Return the [X, Y] coordinate for the center point of the cell that contains the specified text.  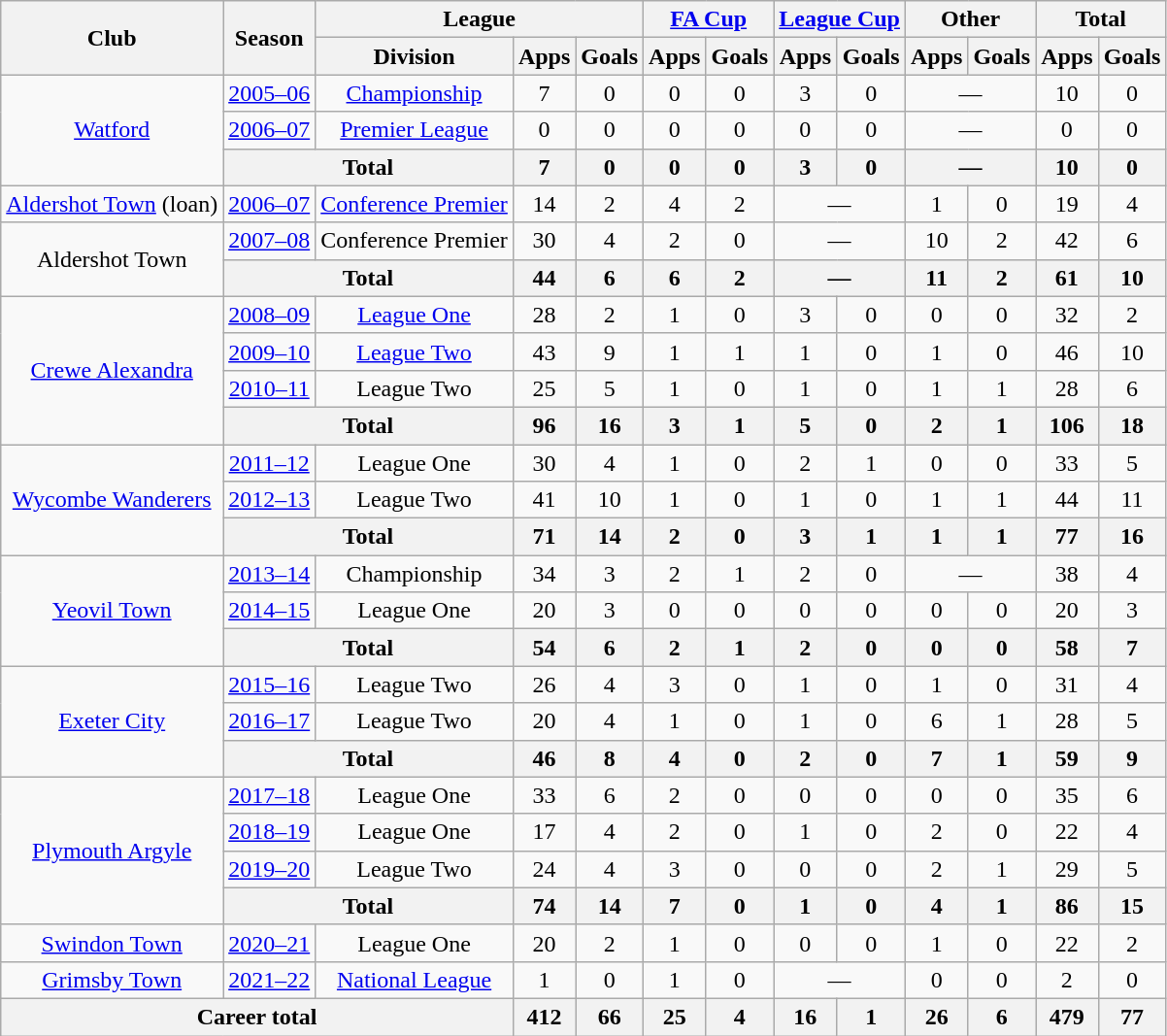
58 [1067, 648]
Crewe Alexandra [113, 370]
2017–18 [270, 795]
Grimsby Town [113, 980]
Exeter City [113, 721]
2015–16 [270, 685]
2009–10 [270, 351]
Career total [257, 1017]
19 [1067, 204]
8 [610, 758]
43 [544, 351]
29 [1067, 869]
2011–12 [270, 463]
Plymouth Argyle [113, 851]
2012–13 [270, 500]
2013–14 [270, 574]
Watford [113, 130]
2010–11 [270, 388]
71 [544, 537]
2008–09 [270, 315]
412 [544, 1017]
479 [1067, 1017]
42 [1067, 241]
2016–17 [270, 721]
Aldershot Town (loan) [113, 204]
54 [544, 648]
Wycombe Wanderers [113, 500]
32 [1067, 315]
2019–20 [270, 869]
Swindon Town [113, 943]
61 [1067, 278]
National League [415, 980]
FA Cup [709, 19]
Club [113, 38]
2005–06 [270, 93]
24 [544, 869]
96 [544, 425]
Aldershot Town [113, 259]
Premier League [415, 130]
35 [1067, 795]
2021–22 [270, 980]
League [480, 19]
2007–08 [270, 241]
38 [1067, 574]
15 [1132, 906]
17 [544, 832]
League Cup [840, 19]
2018–19 [270, 832]
Season [270, 38]
Division [415, 56]
Yeovil Town [113, 611]
2020–21 [270, 943]
59 [1067, 758]
86 [1067, 906]
2014–15 [270, 611]
34 [544, 574]
31 [1067, 685]
106 [1067, 425]
66 [610, 1017]
Other [970, 19]
74 [544, 906]
41 [544, 500]
18 [1132, 425]
